Determine the [X, Y] coordinate at the center of the cell enclosing the given text.  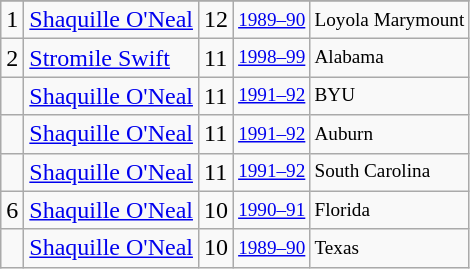
BYU [390, 96]
Stromile Swift [112, 58]
1998–99 [272, 58]
South Carolina [390, 172]
12 [216, 20]
1990–91 [272, 210]
Loyola Marymount [390, 20]
6 [12, 210]
2 [12, 58]
Alabama [390, 58]
Florida [390, 210]
1 [12, 20]
Texas [390, 248]
Auburn [390, 134]
